Extract the [x, y] coordinate from the center of the cell holding the provided text.  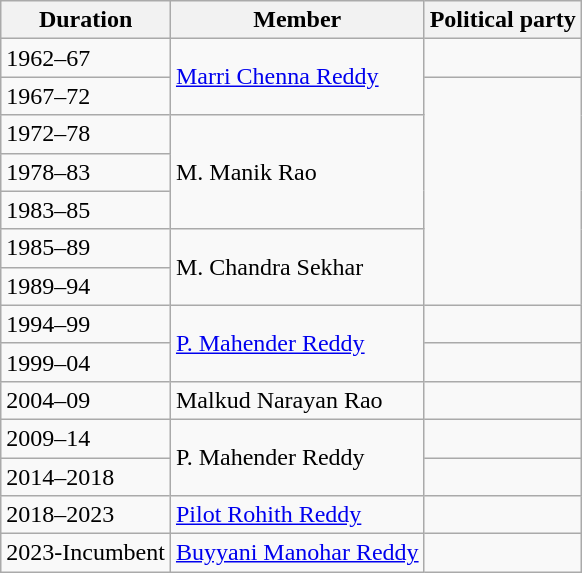
Malkud Narayan Rao [297, 400]
2018–2023 [86, 515]
1967–72 [86, 96]
1985–89 [86, 248]
2009–14 [86, 438]
1999–04 [86, 362]
1972–78 [86, 134]
1989–94 [86, 286]
Pilot Rohith Reddy [297, 515]
Duration [86, 20]
2004–09 [86, 400]
2014–2018 [86, 477]
1983–85 [86, 210]
Member [297, 20]
Political party [502, 20]
M. Chandra Sekhar [297, 267]
Marri Chenna Reddy [297, 77]
Buyyani Manohar Reddy [297, 553]
1994–99 [86, 324]
2023-Incumbent [86, 553]
M. Manik Rao [297, 172]
1978–83 [86, 172]
1962–67 [86, 58]
